Detect which cell encompasses the target text, then output its (X, Y) center coordinate. 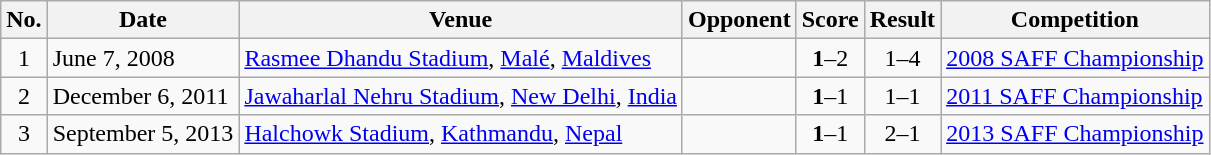
3 (24, 134)
Date (143, 20)
2–1 (902, 134)
1 (24, 58)
Jawaharlal Nehru Stadium, New Delhi, India (461, 96)
2 (24, 96)
Rasmee Dhandu Stadium, Malé, Maldives (461, 58)
2008 SAFF Championship (1075, 58)
2013 SAFF Championship (1075, 134)
September 5, 2013 (143, 134)
Opponent (739, 20)
1–4 (902, 58)
Venue (461, 20)
1–2 (830, 58)
December 6, 2011 (143, 96)
Competition (1075, 20)
Halchowk Stadium, Kathmandu, Nepal (461, 134)
No. (24, 20)
Result (902, 20)
June 7, 2008 (143, 58)
Score (830, 20)
2011 SAFF Championship (1075, 96)
